Provide the [X, Y] coordinate of the cell's center where the given text is located.  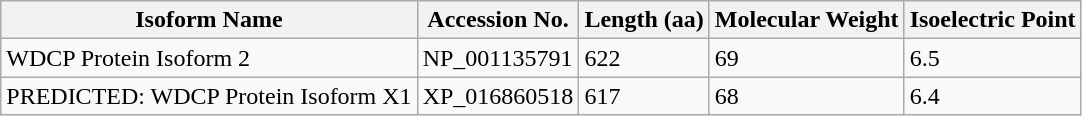
69 [806, 58]
6.4 [992, 96]
Accession No. [498, 20]
6.5 [992, 58]
WDCP Protein Isoform 2 [209, 58]
Isoelectric Point [992, 20]
617 [644, 96]
PREDICTED: WDCP Protein Isoform X1 [209, 96]
622 [644, 58]
NP_001135791 [498, 58]
68 [806, 96]
Length (aa) [644, 20]
Molecular Weight [806, 20]
XP_016860518 [498, 96]
Isoform Name [209, 20]
